From the cell containing the given text, extract its center point as [X, Y] coordinate. 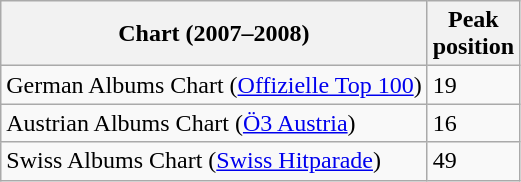
19 [473, 85]
Swiss Albums Chart (Swiss Hitparade) [214, 161]
Chart (2007–2008) [214, 34]
Peakposition [473, 34]
German Albums Chart (Offizielle Top 100) [214, 85]
49 [473, 161]
16 [473, 123]
Austrian Albums Chart (Ö3 Austria) [214, 123]
